Output the [x, y] coordinate of the center of the cell containing the given text.  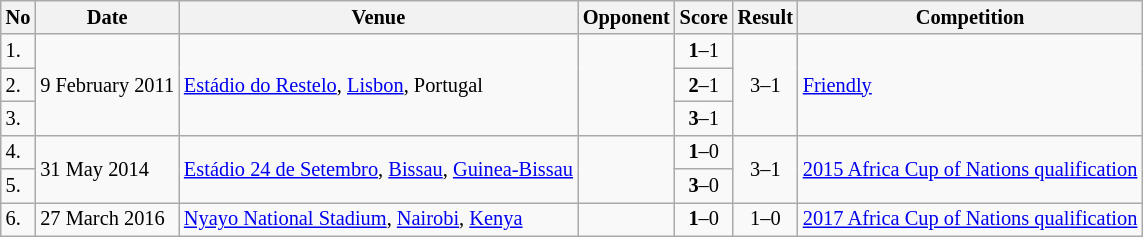
2. [18, 85]
1. [18, 51]
3. [18, 118]
3–0 [704, 186]
Venue [378, 17]
Opponent [626, 17]
4. [18, 152]
Nyayo National Stadium, Nairobi, Kenya [378, 219]
Score [704, 17]
2015 Africa Cup of Nations qualification [970, 168]
1–1 [704, 51]
27 March 2016 [107, 219]
Date [107, 17]
31 May 2014 [107, 168]
5. [18, 186]
6. [18, 219]
Result [766, 17]
No [18, 17]
2–1 [704, 85]
9 February 2011 [107, 84]
Estádio do Restelo, Lisbon, Portugal [378, 84]
2017 Africa Cup of Nations qualification [970, 219]
Estádio 24 de Setembro, Bissau, Guinea-Bissau [378, 168]
Competition [970, 17]
Friendly [970, 84]
